Pinpoint the cell where the given text exists, returning its (X, Y) midpoint coordinate. 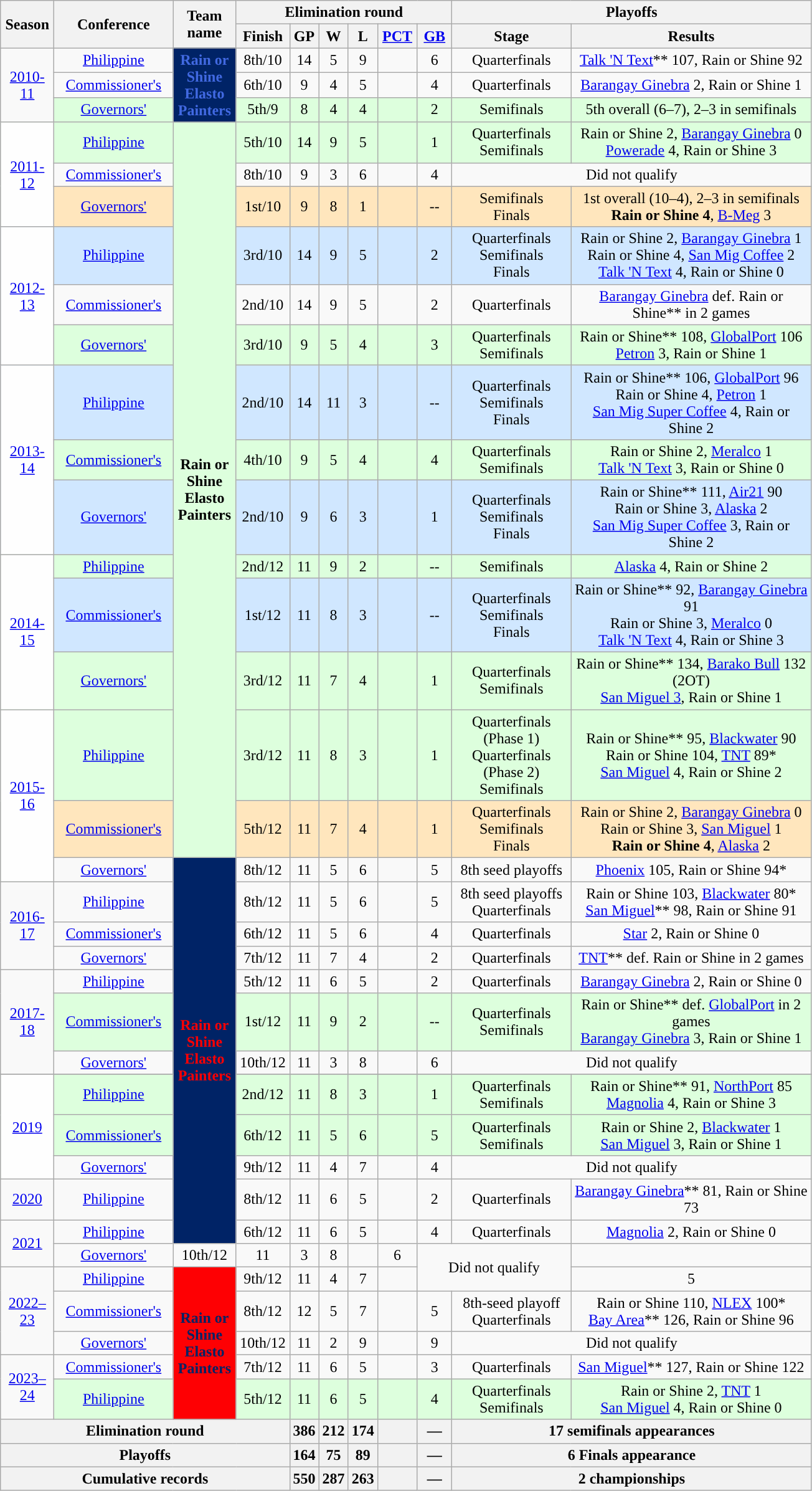
2022–23 (27, 1311)
75 (334, 1455)
550 (304, 1479)
5th/10 (263, 142)
Talk 'N Text** 107, Rain or Shine 92 (691, 60)
2020 (27, 1199)
12 (304, 1311)
6th/10 (263, 85)
Rain or Shine 2, Barangay Ginebra 1Rain or Shine 4, San Mig Coffee 2Talk 'N Text 4, Rain or Shine 0 (691, 255)
Results (691, 36)
1st overall (10–4), 2–3 in semifinalsRain or Shine 4, B-Meg 3 (691, 207)
W (334, 36)
2023–24 (27, 1387)
Rain or Shine** 134, Barako Bull 132 (2OT)San Miguel 3, Rain or Shine 1 (691, 681)
Cumulative records (145, 1479)
Rain or Shine 103, Blackwater 80*San Miguel** 98, Rain or Shine 91 (691, 902)
GP (304, 36)
5th/9 (263, 110)
2 championships (631, 1479)
Stage (512, 36)
2011-12 (27, 174)
89 (362, 1455)
Season (27, 24)
Rain or Shine** 95, Blackwater 90Rain or Shine 104, TNT 89*San Miguel 4, Rain or Shine 2 (691, 755)
Rain or Shine 110, NLEX 100*Bay Area** 126, Rain or Shine 96 (691, 1311)
2010-11 (27, 85)
263 (362, 1479)
Barangay Ginebra 2, Rain or Shine 1 (691, 85)
5th overall (6–7), 2–3 in semifinals (691, 110)
2017-18 (27, 1022)
2016-17 (27, 926)
Star 2, Rain or Shine 0 (691, 934)
Barangay Ginebra def. Rain or Shine** in 2 games (691, 304)
2021 (27, 1244)
Alaska 4, Rain or Shine 2 (691, 566)
Rain or Shine** 91, NorthPort 85Magnolia 4, Rain or Shine 3 (691, 1094)
Barangay Ginebra** 81, Rain or Shine 73 (691, 1199)
1st/10 (263, 207)
386 (304, 1431)
Rain or Shine** 111, Air21 90Rain or Shine 3, Alaska 2San Mig Super Coffee 3, Rain or Shine 2 (691, 517)
TNT** def. Rain or Shine in 2 games (691, 958)
Rain or Shine 2, Blackwater 1San Miguel 3, Rain or Shine 1 (691, 1135)
Finish (263, 36)
2014-15 (27, 632)
2015-16 (27, 796)
GB (435, 36)
Rain or Shine 2, Meralco 1Talk 'N Text 3, Rain or Shine 0 (691, 460)
Rain or Shine** 108, GlobalPort 106Petron 3, Rain or Shine 1 (691, 345)
2012-13 (27, 296)
Rain or Shine 2, Barangay Ginebra 0Rain or Shine 3, San Miguel 1Rain or Shine 4, Alaska 2 (691, 829)
Rain or Shine 2, TNT 1San Miguel 4, Rain or Shine 0 (691, 1399)
164 (304, 1455)
Rain or Shine 2, Barangay Ginebra 0Powerade 4, Rain or Shine 3 (691, 142)
8th-seed playoffQuarterfinals (512, 1311)
287 (334, 1479)
17 semifinals appearances (631, 1431)
8th seed playoffsQuarterfinals (512, 902)
Conference (113, 24)
Quarterfinals (Phase 1)Quarterfinals (Phase 2)Semifinals (512, 755)
2013-14 (27, 460)
Rain or Shine** 92, Barangay Ginebra 91Rain or Shine 3, Meralco 0Talk 'N Text 4, Rain or Shine 3 (691, 616)
Team name (204, 24)
6 Finals appearance (631, 1455)
SemifinalsFinals (512, 207)
Phoenix 105, Rain or Shine 94* (691, 870)
2019 (27, 1127)
L (362, 36)
Magnolia 2, Rain or Shine 0 (691, 1232)
Barangay Ginebra 2, Rain or Shine 0 (691, 981)
4th/10 (263, 460)
8th seed playoffs (512, 870)
San Miguel** 127, Rain or Shine 122 (691, 1367)
Rain or Shine** def. GlobalPort in 2 gamesBarangay Ginebra 3, Rain or Shine 1 (691, 1022)
174 (362, 1431)
212 (334, 1431)
PCT (397, 36)
Rain or Shine** 106, GlobalPort 96Rain or Shine 4, Petron 1San Mig Super Coffee 4, Rain or Shine 2 (691, 403)
